Capture the cell that displays the provided text and extract its [X, Y] central coordinate. 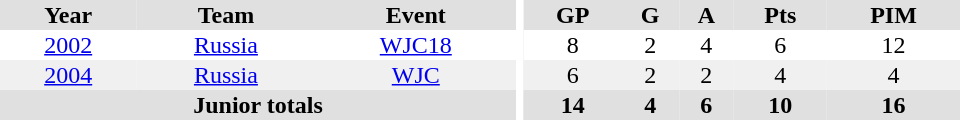
12 [894, 45]
G [650, 15]
14 [572, 105]
Junior totals [258, 105]
PIM [894, 15]
Year [68, 15]
2002 [68, 45]
2004 [68, 75]
Event [416, 15]
GP [572, 15]
10 [781, 105]
WJC [416, 75]
WJC18 [416, 45]
A [706, 15]
8 [572, 45]
16 [894, 105]
Pts [781, 15]
Team [226, 15]
